Determine the [X, Y] coordinate at the center of the cell enclosing the given text.  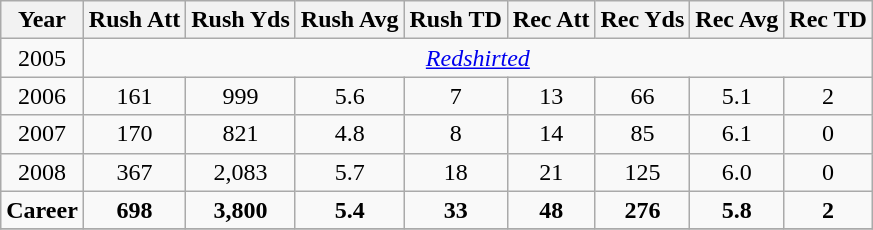
2007 [42, 134]
125 [642, 172]
48 [551, 210]
21 [551, 172]
Rec Att [551, 20]
33 [456, 210]
3,800 [241, 210]
Rec Yds [642, 20]
999 [241, 96]
276 [642, 210]
5.7 [350, 172]
161 [134, 96]
2,083 [241, 172]
Rec Avg [737, 20]
698 [134, 210]
Rush Att [134, 20]
821 [241, 134]
Career [42, 210]
13 [551, 96]
18 [456, 172]
2006 [42, 96]
6.0 [737, 172]
5.4 [350, 210]
170 [134, 134]
14 [551, 134]
Redshirted [478, 58]
8 [456, 134]
Rush Avg [350, 20]
Rush Yds [241, 20]
7 [456, 96]
Year [42, 20]
66 [642, 96]
5.8 [737, 210]
6.1 [737, 134]
85 [642, 134]
Rush TD [456, 20]
4.8 [350, 134]
Rec TD [828, 20]
5.6 [350, 96]
367 [134, 172]
5.1 [737, 96]
2005 [42, 58]
2008 [42, 172]
